Determine the [x, y] coordinate at the center of the cell enclosing the given text.  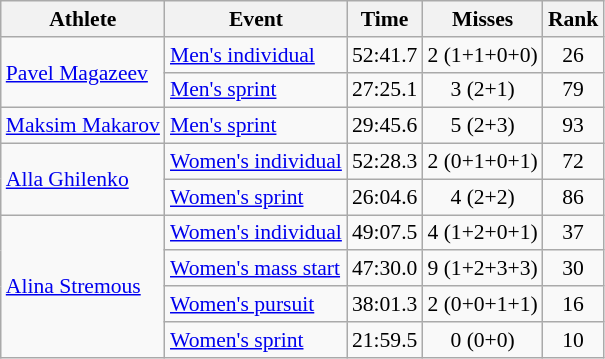
30 [574, 269]
38:01.3 [384, 304]
9 (1+2+3+3) [482, 269]
2 (1+1+0+0) [482, 55]
26 [574, 55]
47:30.0 [384, 269]
86 [574, 197]
16 [574, 304]
93 [574, 126]
29:45.6 [384, 126]
52:41.7 [384, 55]
10 [574, 340]
Misses [482, 19]
Rank [574, 19]
2 (0+0+1+1) [482, 304]
4 (1+2+0+1) [482, 233]
4 (2+2) [482, 197]
5 (2+3) [482, 126]
0 (0+0) [482, 340]
26:04.6 [384, 197]
Alla Ghilenko [83, 180]
72 [574, 162]
Alina Stremous [83, 286]
21:59.5 [384, 340]
Men's individual [256, 55]
49:07.5 [384, 233]
79 [574, 90]
Women's mass start [256, 269]
Maksim Makarov [83, 126]
Athlete [83, 19]
52:28.3 [384, 162]
Pavel Magazeev [83, 72]
2 (0+1+0+1) [482, 162]
27:25.1 [384, 90]
Event [256, 19]
Time [384, 19]
Women's pursuit [256, 304]
3 (2+1) [482, 90]
37 [574, 233]
